Find where the given text appears and provide that cell's center as (x, y) coordinate. 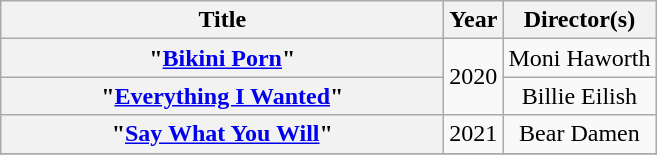
Director(s) (580, 20)
Billie Eilish (580, 96)
Bear Damen (580, 134)
Title (222, 20)
"Bikini Porn" (222, 58)
"Say What You Will" (222, 134)
2021 (474, 134)
2020 (474, 77)
"Everything I Wanted" (222, 96)
Moni Haworth (580, 58)
Year (474, 20)
